Search for the cell housing the specified text and yield its (x, y) center coordinate. 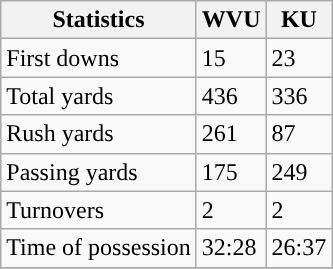
436 (231, 96)
249 (299, 172)
26:37 (299, 248)
Statistics (99, 20)
175 (231, 172)
87 (299, 134)
23 (299, 58)
Rush yards (99, 134)
Passing yards (99, 172)
261 (231, 134)
Time of possession (99, 248)
Total yards (99, 96)
15 (231, 58)
First downs (99, 58)
336 (299, 96)
32:28 (231, 248)
WVU (231, 20)
Turnovers (99, 210)
KU (299, 20)
